Identify which cell holds the provided text, then report its [X, Y] central coordinate. 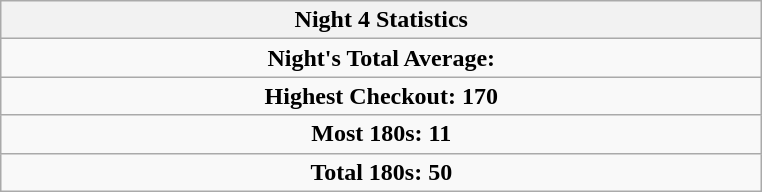
Night 4 Statistics [382, 20]
Total 180s: 50 [382, 172]
Highest Checkout: 170 [382, 96]
Most 180s: 11 [382, 134]
Night's Total Average: [382, 58]
